Scan for the cell matching the given text and deliver its (x, y) coordinate at center. 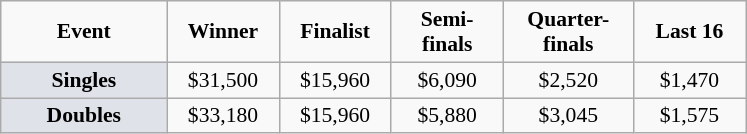
$3,045 (568, 116)
Singles (84, 80)
$31,500 (223, 80)
Winner (223, 32)
$5,880 (447, 116)
Semi-finals (447, 32)
$2,520 (568, 80)
Event (84, 32)
Doubles (84, 116)
$6,090 (447, 80)
$1,575 (689, 116)
$33,180 (223, 116)
Quarter-finals (568, 32)
$1,470 (689, 80)
Finalist (335, 32)
Last 16 (689, 32)
